Find where the given text appears and provide that cell's center as [x, y] coordinate. 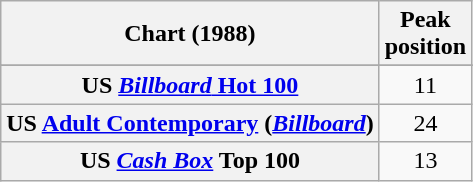
Chart (1988) [190, 34]
11 [425, 85]
24 [425, 123]
US Billboard Hot 100 [190, 85]
US Adult Contemporary (Billboard) [190, 123]
Peakposition [425, 34]
US Cash Box Top 100 [190, 161]
13 [425, 161]
